Provide the (x, y) coordinate of the cell's center where the given text is located.  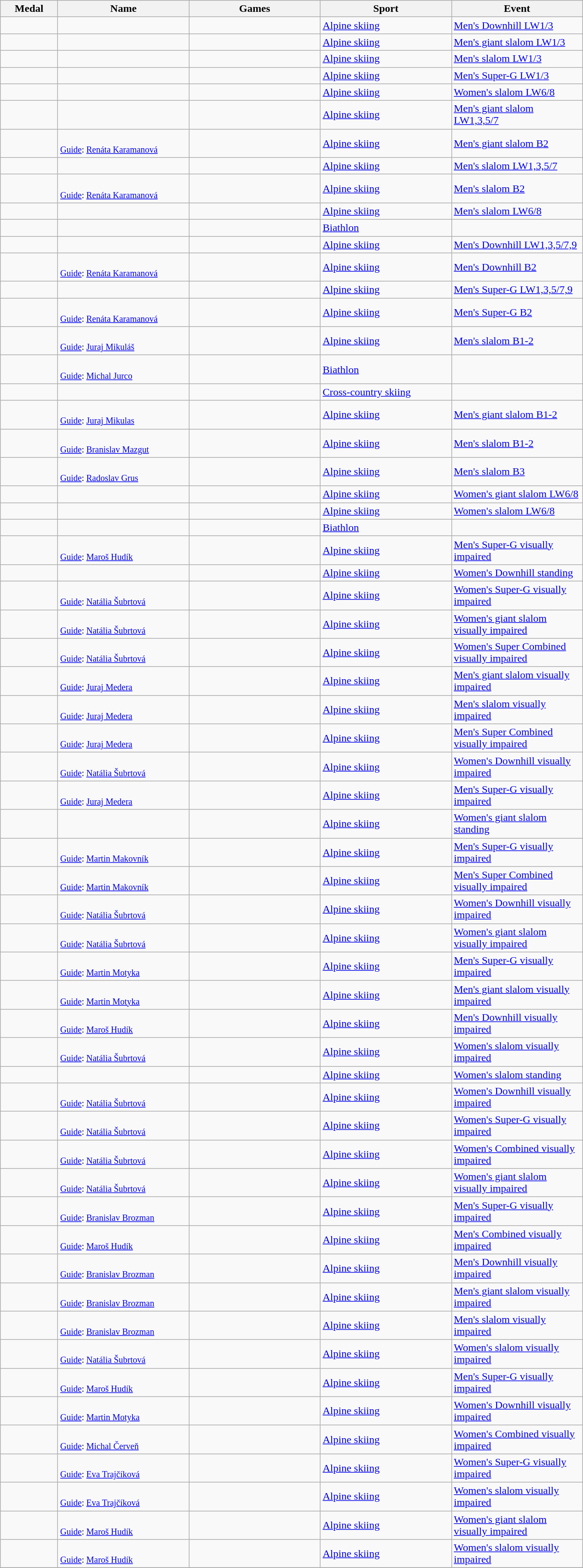
Men's giant slalom LW1,3,5/7 (517, 115)
Men's giant slalom B1-2 (517, 415)
Men's Super-G LW1,3,5/7,9 (517, 290)
Men's slalom LW6/8 (517, 211)
Name (124, 9)
Women's slalom standing (517, 1075)
Women's giant slalom LW6/8 (517, 494)
Women's Super Combined visually impaired (517, 652)
Guide: Branislav Mazgut (124, 443)
Guide: Juraj Mikulas (124, 415)
Games (254, 9)
Men's Combined visually impaired (517, 1240)
Event (517, 9)
Men's Super-G B2 (517, 312)
Men's slalom B3 (517, 472)
Men's Downhill B2 (517, 267)
Men's slalom LW1/3 (517, 59)
Women's giant slalom standing (517, 823)
Men's giant slalom LW1/3 (517, 42)
Medal (29, 9)
Men's giant slalom B2 (517, 143)
Guide: Michal Jurco (124, 369)
Guide: Juraj Mikuláš (124, 341)
Guide: Michal Červeň (124, 1439)
Men's slalom B2 (517, 189)
Men's slalom LW1,3,5/7 (517, 166)
Men's Downhill LW1/3 (517, 25)
Women's Downhill standing (517, 573)
Sport (386, 9)
Cross-country skiing (386, 392)
Men's Super-G LW1/3 (517, 75)
Men's Downhill LW1,3,5/7,9 (517, 244)
Guide: Radoslav Grus (124, 472)
